Locate the cell with the specified text and output its [x, y] center coordinate. 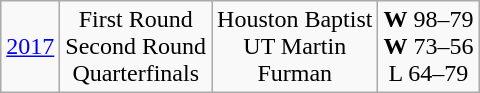
First RoundSecond RoundQuarterfinals [136, 47]
W 98–79W 73–56L 64–79 [428, 47]
2017 [30, 47]
Houston BaptistUT MartinFurman [295, 47]
